Output the [x, y] coordinate of the center of the cell containing the given text.  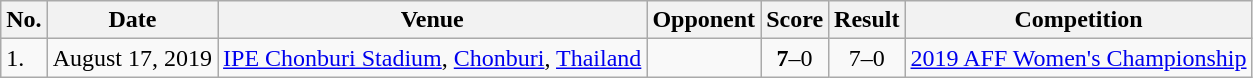
1. [24, 58]
August 17, 2019 [132, 58]
IPE Chonburi Stadium, Chonburi, Thailand [432, 58]
2019 AFF Women's Championship [1078, 58]
Venue [432, 20]
Score [795, 20]
No. [24, 20]
Competition [1078, 20]
Result [867, 20]
Opponent [704, 20]
Date [132, 20]
